Find where the given text appears and provide that cell's center as (X, Y) coordinate. 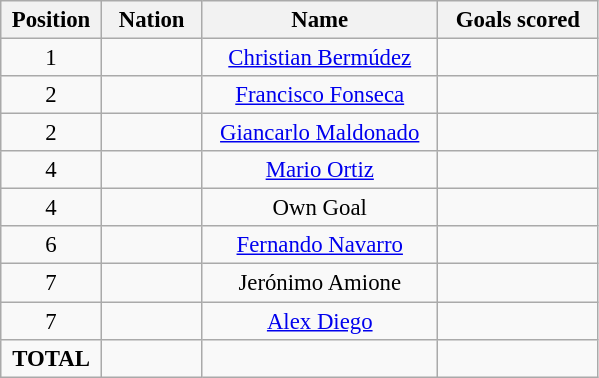
Alex Diego (320, 321)
1 (52, 58)
Mario Ortiz (320, 170)
Fernando Navarro (320, 245)
Giancarlo Maldonado (320, 133)
Francisco Fonseca (320, 95)
Goals scored (518, 20)
Nation (152, 20)
TOTAL (52, 358)
6 (52, 245)
Christian Bermúdez (320, 58)
Own Goal (320, 208)
Position (52, 20)
Name (320, 20)
Jerónimo Amione (320, 283)
